Provide the [x, y] coordinate of the cell's center where the given text is located.  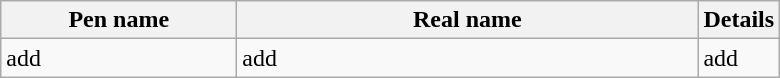
Real name [468, 20]
Pen name [119, 20]
Details [739, 20]
